Determine the [x, y] coordinate at the center of the cell enclosing the given text.  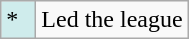
* [18, 20]
Led the league [112, 20]
